Provide the (X, Y) coordinate of the cell's center where the given text is located.  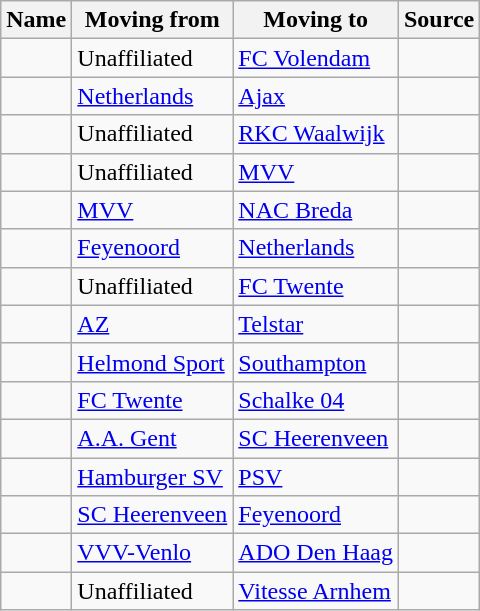
Schalke 04 (316, 400)
Source (438, 20)
Southampton (316, 362)
VVV-Venlo (152, 553)
Name (36, 20)
NAC Breda (316, 210)
RKC Waalwijk (316, 134)
Helmond Sport (152, 362)
Hamburger SV (152, 477)
Ajax (316, 96)
AZ (152, 324)
Telstar (316, 324)
Moving to (316, 20)
Moving from (152, 20)
A.A. Gent (152, 438)
ADO Den Haag (316, 553)
FC Volendam (316, 58)
PSV (316, 477)
Vitesse Arnhem (316, 591)
